Determine the (x, y) coordinate at the center of the cell enclosing the given text.  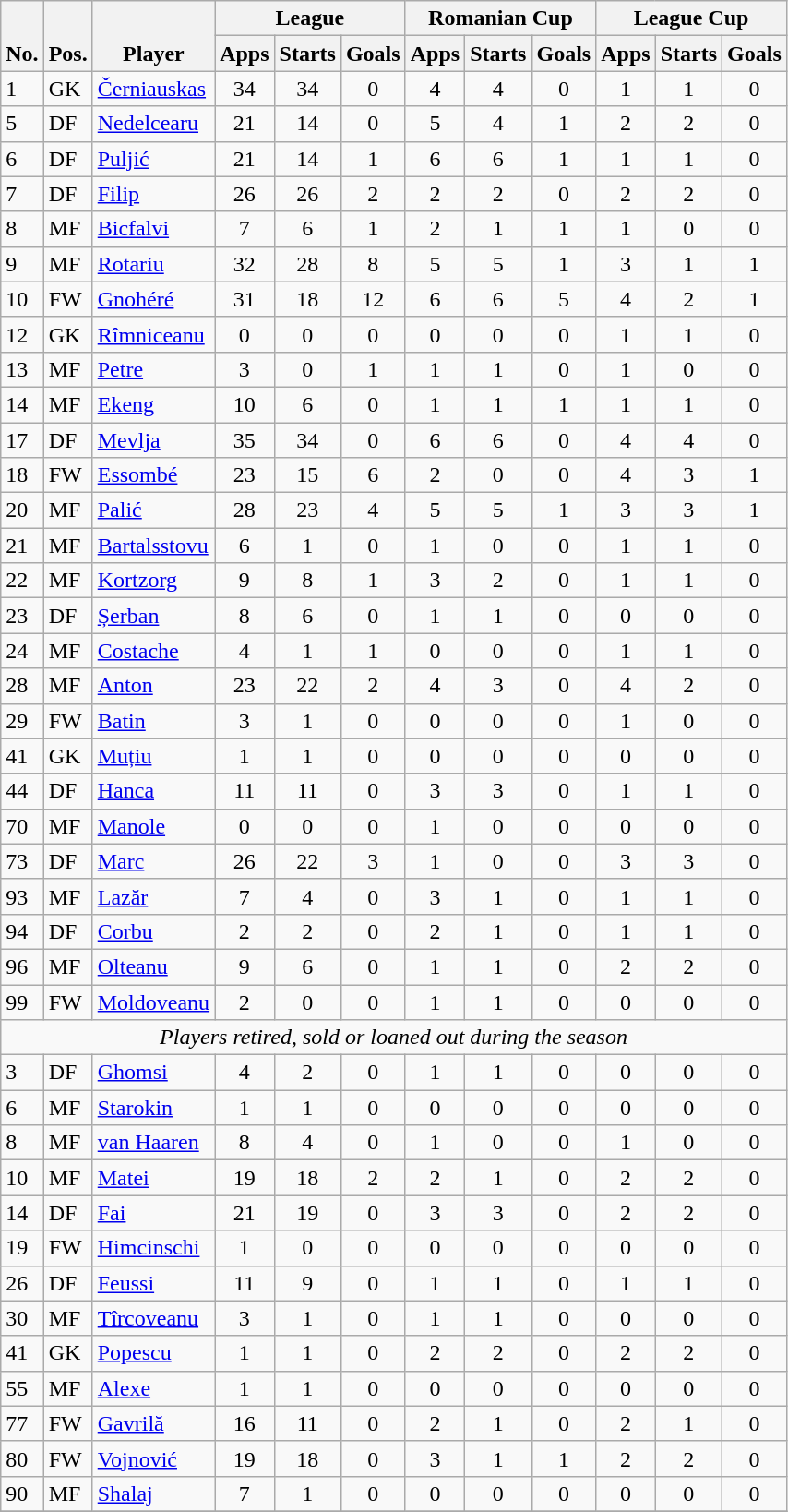
Olteanu (153, 966)
Ghomsi (153, 1073)
No. (22, 36)
70 (22, 826)
Rotariu (153, 264)
Fai (153, 1213)
Alexe (153, 1388)
Gnohéré (153, 299)
Mevlja (153, 440)
Batin (153, 721)
73 (22, 861)
17 (22, 440)
55 (22, 1388)
44 (22, 791)
96 (22, 966)
20 (22, 510)
Bicfalvi (153, 229)
Rîmniceanu (153, 334)
77 (22, 1423)
24 (22, 651)
Moldoveanu (153, 1002)
Nedelcearu (153, 124)
Manole (153, 826)
30 (22, 1318)
16 (245, 1423)
Tîrcoveanu (153, 1318)
80 (22, 1458)
Popescu (153, 1353)
Himcinschi (153, 1248)
Vojnović (153, 1458)
35 (245, 440)
Pos. (68, 36)
Hanca (153, 791)
Essombé (153, 475)
Filip (153, 194)
93 (22, 896)
Puljić (153, 159)
Players retired, sold or loaned out during the season (394, 1038)
Shalaj (153, 1494)
Kortzorg (153, 581)
90 (22, 1494)
Starokin (153, 1108)
Palić (153, 510)
Bartalsstovu (153, 546)
99 (22, 1002)
Feussi (153, 1283)
32 (245, 264)
Marc (153, 861)
15 (307, 475)
Costache (153, 651)
Lazăr (153, 896)
29 (22, 721)
Ekeng (153, 404)
Muțiu (153, 756)
13 (22, 369)
League Cup (692, 18)
Anton (153, 686)
31 (245, 299)
Černiauskas (153, 89)
Petre (153, 369)
Matei (153, 1178)
Player (153, 36)
van Haaren (153, 1143)
Șerban (153, 616)
Corbu (153, 931)
94 (22, 931)
Gavrilă (153, 1423)
Romanian Cup (500, 18)
League (310, 18)
